Detect which cell encompasses the target text, then output its (X, Y) center coordinate. 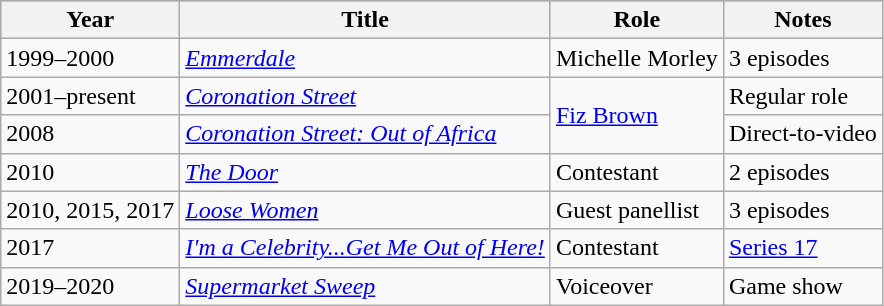
Title (366, 20)
2010, 2015, 2017 (90, 210)
Guest panellist (636, 210)
Year (90, 20)
Fiz Brown (636, 115)
The Door (366, 172)
1999–2000 (90, 58)
Notes (802, 20)
2019–2020 (90, 286)
Direct-to-video (802, 134)
Coronation Street (366, 96)
I'm a Celebrity...Get Me Out of Here! (366, 248)
Game show (802, 286)
Series 17 (802, 248)
Role (636, 20)
Coronation Street: Out of Africa (366, 134)
Emmerdale (366, 58)
2008 (90, 134)
2017 (90, 248)
Regular role (802, 96)
2 episodes (802, 172)
Michelle Morley (636, 58)
Loose Women (366, 210)
2010 (90, 172)
2001–present (90, 96)
Voiceover (636, 286)
Supermarket Sweep (366, 286)
